Locate the cell with the specified text and output its [X, Y] center coordinate. 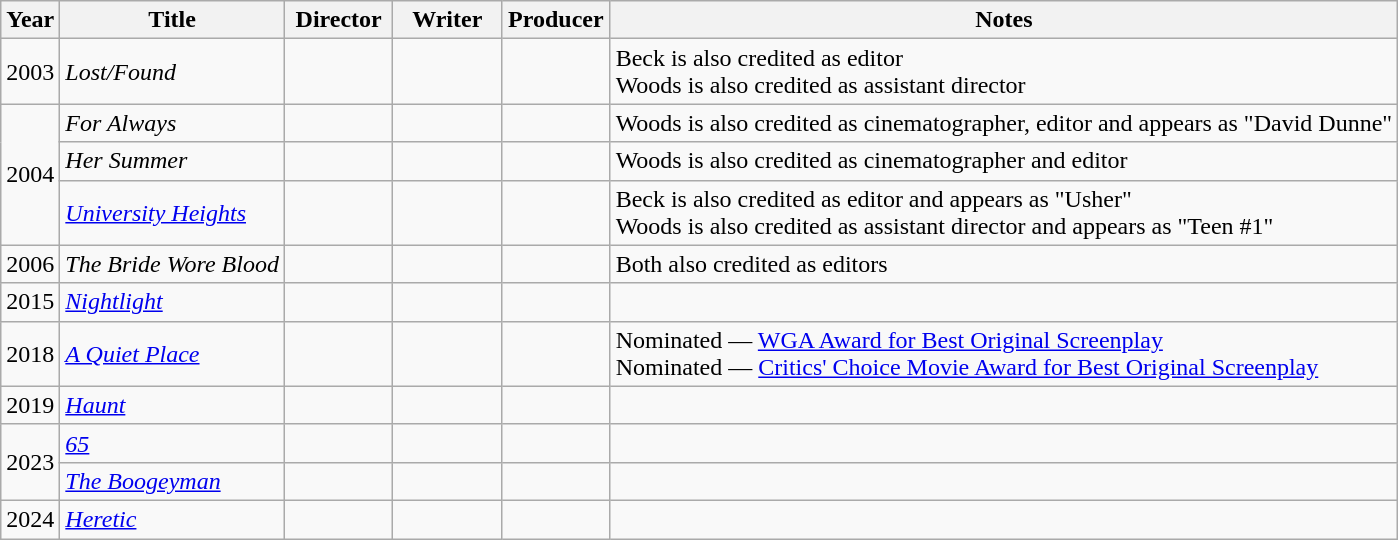
Lost/Found [172, 72]
2024 [30, 519]
2023 [30, 462]
Woods is also credited as cinematographer, editor and appears as "David Dunne" [1004, 123]
Her Summer [172, 161]
Woods is also credited as cinematographer and editor [1004, 161]
Nominated — WGA Award for Best Original ScreenplayNominated — Critics' Choice Movie Award for Best Original Screenplay [1004, 354]
The Bride Wore Blood [172, 264]
Both also credited as editors [1004, 264]
Year [30, 20]
Haunt [172, 405]
University Heights [172, 212]
Nightlight [172, 302]
A Quiet Place [172, 354]
2018 [30, 354]
Producer [556, 20]
65 [172, 443]
The Boogeyman [172, 481]
2019 [30, 405]
Notes [1004, 20]
Beck is also credited as editorWoods is also credited as assistant director [1004, 72]
For Always [172, 123]
Director [338, 20]
2006 [30, 264]
2015 [30, 302]
Title [172, 20]
Writer [448, 20]
Beck is also credited as editor and appears as "Usher"Woods is also credited as assistant director and appears as "Teen #1" [1004, 212]
Heretic [172, 519]
2004 [30, 174]
2003 [30, 72]
